Provide the [X, Y] coordinate of the cell's center where the given text is located.  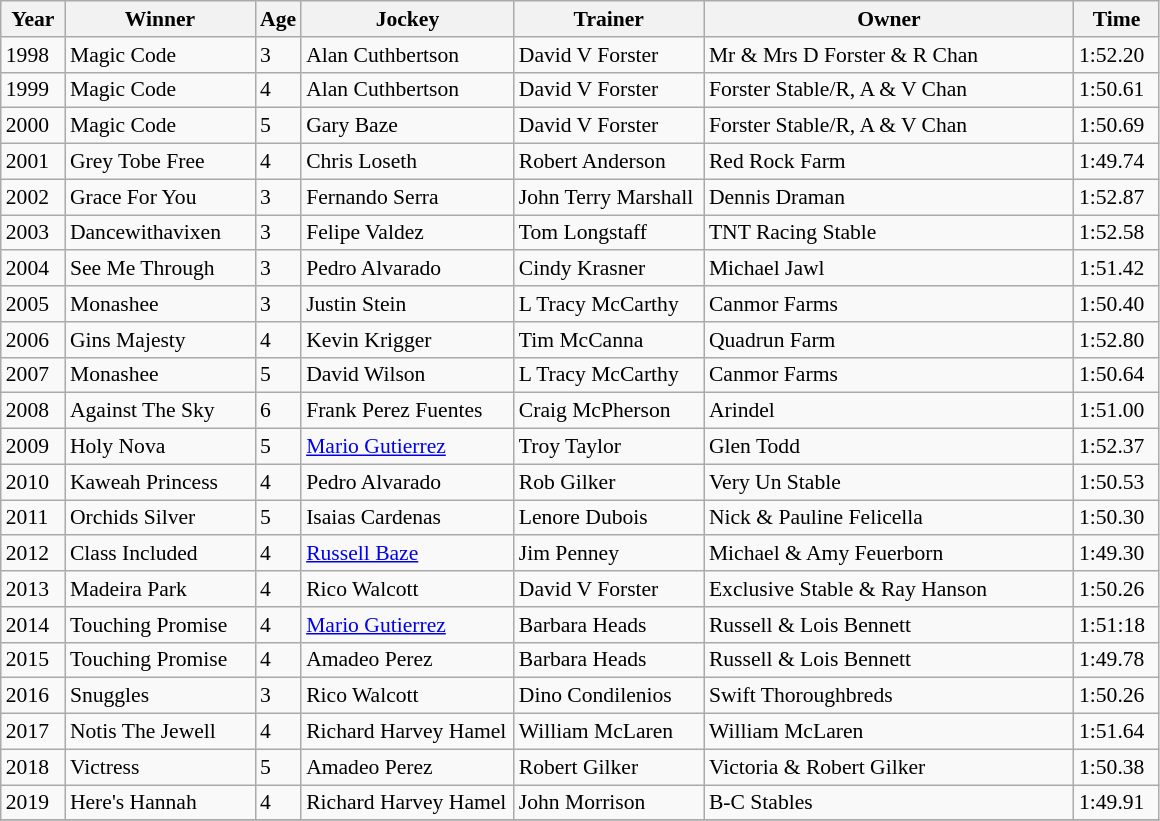
Red Rock Farm [889, 162]
Frank Perez Fuentes [408, 411]
2012 [33, 554]
Notis The Jewell [160, 732]
1:51.64 [1116, 732]
2018 [33, 767]
1:49.30 [1116, 554]
2014 [33, 625]
Victoria & Robert Gilker [889, 767]
B-C Stables [889, 803]
Felipe Valdez [408, 233]
Tom Longstaff [609, 233]
Quadrun Farm [889, 340]
David Wilson [408, 375]
1:50.40 [1116, 304]
2003 [33, 233]
Gary Baze [408, 126]
1:50.30 [1116, 518]
Isaias Cardenas [408, 518]
2011 [33, 518]
Grace For You [160, 197]
Jockey [408, 19]
1:51:18 [1116, 625]
2000 [33, 126]
1999 [33, 90]
Robert Anderson [609, 162]
Robert Gilker [609, 767]
1:49.74 [1116, 162]
2007 [33, 375]
Gins Majesty [160, 340]
Michael & Amy Feuerborn [889, 554]
John Terry Marshall [609, 197]
2008 [33, 411]
1:52.37 [1116, 447]
Tim McCanna [609, 340]
Exclusive Stable & Ray Hanson [889, 589]
Russell Baze [408, 554]
1:51.42 [1116, 269]
Jim Penney [609, 554]
Dancewithavixen [160, 233]
1:50.64 [1116, 375]
Year [33, 19]
Michael Jawl [889, 269]
1:50.38 [1116, 767]
1:50.69 [1116, 126]
1:51.00 [1116, 411]
Arindel [889, 411]
6 [278, 411]
Against The Sky [160, 411]
Cindy Krasner [609, 269]
2017 [33, 732]
Nick & Pauline Felicella [889, 518]
Craig McPherson [609, 411]
2013 [33, 589]
Grey Tobe Free [160, 162]
Orchids Silver [160, 518]
Mr & Mrs D Forster & R Chan [889, 55]
Very Un Stable [889, 482]
1:52.80 [1116, 340]
1:49.78 [1116, 660]
1:50.53 [1116, 482]
Fernando Serra [408, 197]
2001 [33, 162]
Class Included [160, 554]
See Me Through [160, 269]
Holy Nova [160, 447]
2010 [33, 482]
2015 [33, 660]
2016 [33, 696]
1:52.20 [1116, 55]
2006 [33, 340]
Troy Taylor [609, 447]
Winner [160, 19]
2002 [33, 197]
Lenore Dubois [609, 518]
Glen Todd [889, 447]
2009 [33, 447]
1998 [33, 55]
Here's Hannah [160, 803]
TNT Racing Stable [889, 233]
1:50.61 [1116, 90]
Age [278, 19]
Victress [160, 767]
Kevin Krigger [408, 340]
Kaweah Princess [160, 482]
Dino Condilenios [609, 696]
Trainer [609, 19]
2019 [33, 803]
John Morrison [609, 803]
Snuggles [160, 696]
Chris Loseth [408, 162]
Justin Stein [408, 304]
1:52.58 [1116, 233]
1:52.87 [1116, 197]
2004 [33, 269]
Dennis Draman [889, 197]
Time [1116, 19]
2005 [33, 304]
Owner [889, 19]
Rob Gilker [609, 482]
Madeira Park [160, 589]
Swift Thoroughbreds [889, 696]
1:49.91 [1116, 803]
